From the cell containing the given text, extract its center point as [X, Y] coordinate. 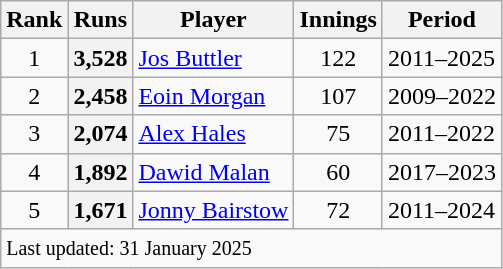
2011–2025 [442, 58]
1 [34, 58]
4 [34, 172]
Alex Hales [214, 134]
Dawid Malan [214, 172]
Player [214, 20]
5 [34, 210]
2017–2023 [442, 172]
Period [442, 20]
2,074 [100, 134]
Jos Buttler [214, 58]
2009–2022 [442, 96]
60 [338, 172]
Rank [34, 20]
3,528 [100, 58]
107 [338, 96]
3 [34, 134]
Last updated: 31 January 2025 [252, 248]
72 [338, 210]
75 [338, 134]
Jonny Bairstow [214, 210]
Eoin Morgan [214, 96]
2,458 [100, 96]
2011–2024 [442, 210]
2011–2022 [442, 134]
Runs [100, 20]
Innings [338, 20]
1,671 [100, 210]
2 [34, 96]
1,892 [100, 172]
122 [338, 58]
